Scan for the cell matching the given text and deliver its [x, y] coordinate at center. 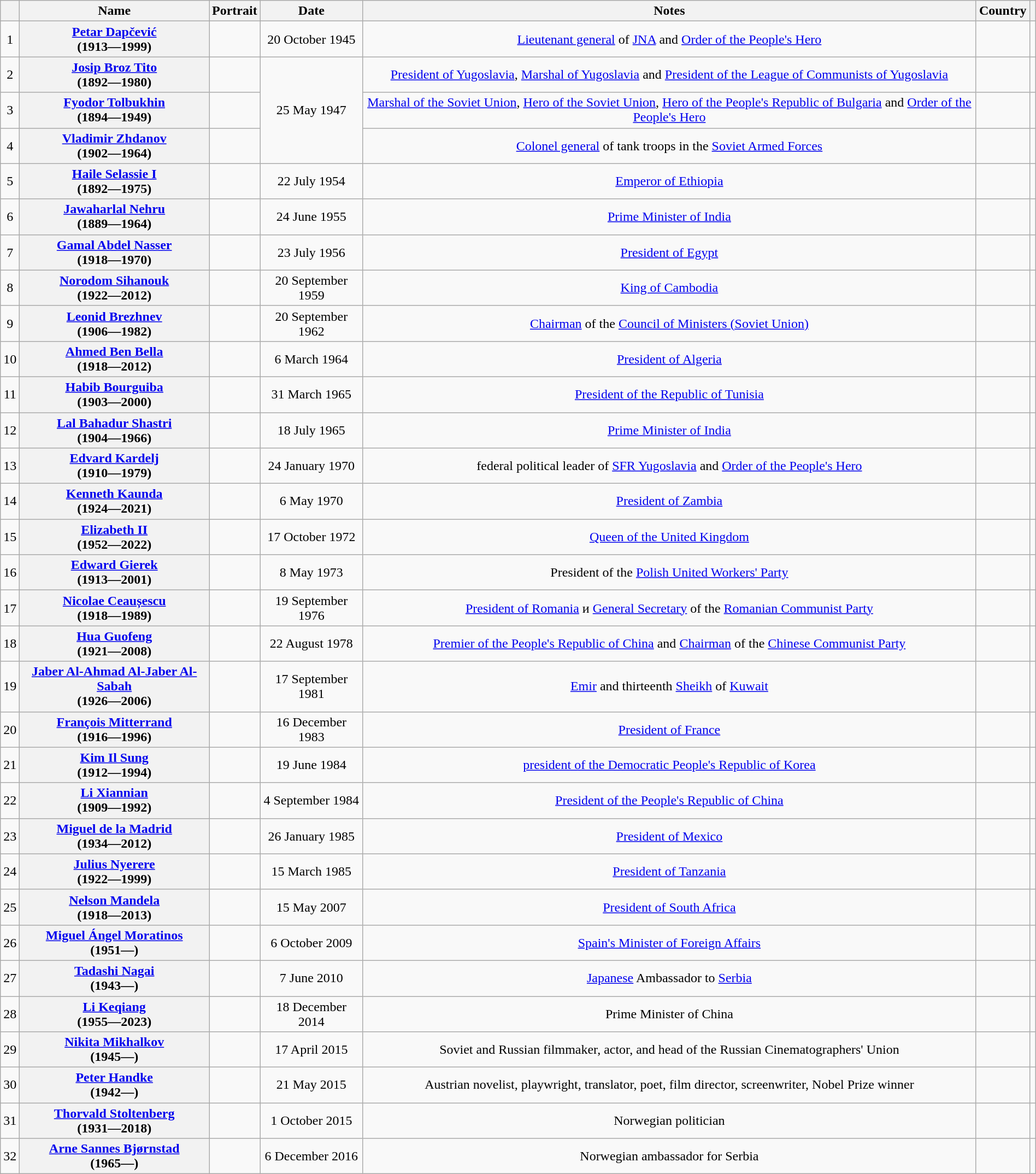
President of Yugoslavia, Marshal of Yugoslavia and President of the League of Communists of Yugoslavia [669, 74]
25 May 1947 [311, 110]
8 May 1973 [311, 573]
13 [10, 466]
Lieutenant general of JNA and Order of the People's Hero [669, 39]
President of South Africa [669, 907]
4 September 1984 [311, 800]
François Mitterrand(1916—1996) [115, 729]
Name [115, 11]
16 December 1983 [311, 729]
22 August 1978 [311, 644]
Thorvald Stoltenberg(1931—2018) [115, 1120]
Arne Sannes Bjørnstad(1965—) [115, 1157]
22 July 1954 [311, 181]
2 [10, 74]
President of Mexico [669, 836]
9 [10, 324]
26 [10, 942]
Gamal Abdel Nasser(1918—1970) [115, 253]
5 [10, 181]
President of France [669, 729]
Chairman of the Council of Ministers (Soviet Union) [669, 324]
Tadashi Nagai(1943—) [115, 978]
Habib Bourguiba(1903—2000) [115, 395]
Li Keqiang(1955—2023) [115, 1013]
Emir and thirteenth Sheikh of Kuwait [669, 686]
president of the Democratic People's Republic of Korea [669, 765]
Hua Guofeng(1921—2008) [115, 644]
24 January 1970 [311, 466]
Norwegian ambassador for Serbia [669, 1157]
Nikita Mikhalkov(1945—) [115, 1049]
Premier of the People's Republic of China and Chairman of the Chinese Communist Party [669, 644]
24 June 1955 [311, 216]
21 May 2015 [311, 1085]
6 [10, 216]
4 [10, 145]
Jaber Al-Ahmad Al-Jaber Al-Sabah(1926—2006) [115, 686]
Country [1003, 11]
Austrian novelist, playwright, translator, poet, film director, screenwriter, Nobel Prize winner [669, 1085]
Date [311, 11]
Spain's Minister of Foreign Affairs [669, 942]
17 October 1972 [311, 537]
12 [10, 430]
Leonid Brezhnev(1906—1982) [115, 324]
6 October 2009 [311, 942]
President of the People's Republic of China [669, 800]
Notes [669, 11]
23 [10, 836]
President of Tanzania [669, 871]
Li Xiannian(1909—1992) [115, 800]
Marshal of the Soviet Union, Hero of the Soviet Union, Hero of the People's Republic of Bulgaria and Order of the People's Hero [669, 110]
18 July 1965 [311, 430]
22 [10, 800]
15 [10, 537]
19 June 1984 [311, 765]
7 [10, 253]
King of Cambodia [669, 287]
Norodom Sihanouk(1922—2012) [115, 287]
27 [10, 978]
14 [10, 502]
17 [10, 608]
29 [10, 1049]
Josip Broz Tito(1892—1980) [115, 74]
17 September 1981 [311, 686]
President of Algeria [669, 359]
16 [10, 573]
32 [10, 1157]
Julius Nyerere(1922—1999) [115, 871]
Edvard Kardelj(1910—1979) [115, 466]
Miguel Ángel Moratinos(1951—) [115, 942]
Fyodor Tolbukhin(1894—1949) [115, 110]
President of the Republic of Tunisia [669, 395]
Miguel de la Madrid(1934—2012) [115, 836]
20 September 1962 [311, 324]
Haile Selassie I(1892—1975) [115, 181]
Portrait [235, 11]
Kenneth Kaunda(1924—2021) [115, 502]
Norwegian politician [669, 1120]
Nicolae Ceaușescu(1918—1989) [115, 608]
25 [10, 907]
6 May 1970 [311, 502]
federal political leader of SFR Yugoslavia and Order of the People's Hero [669, 466]
Emperor of Ethiopia [669, 181]
Queen of the United Kingdom [669, 537]
31 [10, 1120]
15 March 1985 [311, 871]
6 December 2016 [311, 1157]
23 July 1956 [311, 253]
20 October 1945 [311, 39]
19 September 1976 [311, 608]
11 [10, 395]
Prime Minister of China [669, 1013]
Jawaharlal Nehru(1889—1964) [115, 216]
President of Zambia [669, 502]
President of the Polish United Workers' Party [669, 573]
7 June 2010 [311, 978]
Peter Handke(1942—) [115, 1085]
3 [10, 110]
17 April 2015 [311, 1049]
Soviet and Russian filmmaker, actor, and head of the Russian Cinematographers' Union [669, 1049]
15 May 2007 [311, 907]
21 [10, 765]
Japanese Ambassador to Serbia [669, 978]
Nelson Mandela(1918—2013) [115, 907]
President of Egypt [669, 253]
Elizabeth II(1952—2022) [115, 537]
31 March 1965 [311, 395]
18 December 2014 [311, 1013]
20 [10, 729]
Colonel general of tank troops in the Soviet Armed Forces [669, 145]
Ahmed Ben Bella(1918—2012) [115, 359]
10 [10, 359]
Edward Gierek(1913—2001) [115, 573]
18 [10, 644]
20 September 1959 [311, 287]
Lal Bahadur Shastri(1904—1966) [115, 430]
6 March 1964 [311, 359]
28 [10, 1013]
30 [10, 1085]
Kim Il Sung(1912—1994) [115, 765]
Petar Dapčević(1913—1999) [115, 39]
8 [10, 287]
1 [10, 39]
26 January 1985 [311, 836]
24 [10, 871]
Vladimir Zhdanov(1902—1964) [115, 145]
19 [10, 686]
1 October 2015 [311, 1120]
President of Romania и General Secretary of the Romanian Communist Party [669, 608]
